Extract the (x, y) coordinate from the center of the cell holding the provided text.  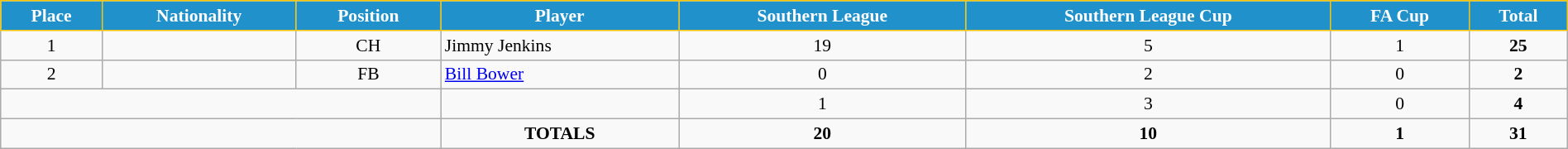
Jimmy Jenkins (560, 46)
Player (560, 16)
Total (1518, 16)
Southern League (822, 16)
10 (1148, 134)
20 (822, 134)
Nationality (198, 16)
FA Cup (1400, 16)
25 (1518, 46)
Place (51, 16)
5 (1148, 46)
FB (369, 74)
Position (369, 16)
19 (822, 46)
Bill Bower (560, 74)
4 (1518, 104)
CH (369, 46)
Southern League Cup (1148, 16)
3 (1148, 104)
TOTALS (560, 134)
31 (1518, 134)
